Provide the [x, y] coordinate of the cell's center where the given text is located.  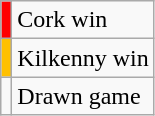
Cork win [83, 20]
Kilkenny win [83, 58]
Drawn game [83, 96]
